Pinpoint the cell where the given text exists, returning its [X, Y] midpoint coordinate. 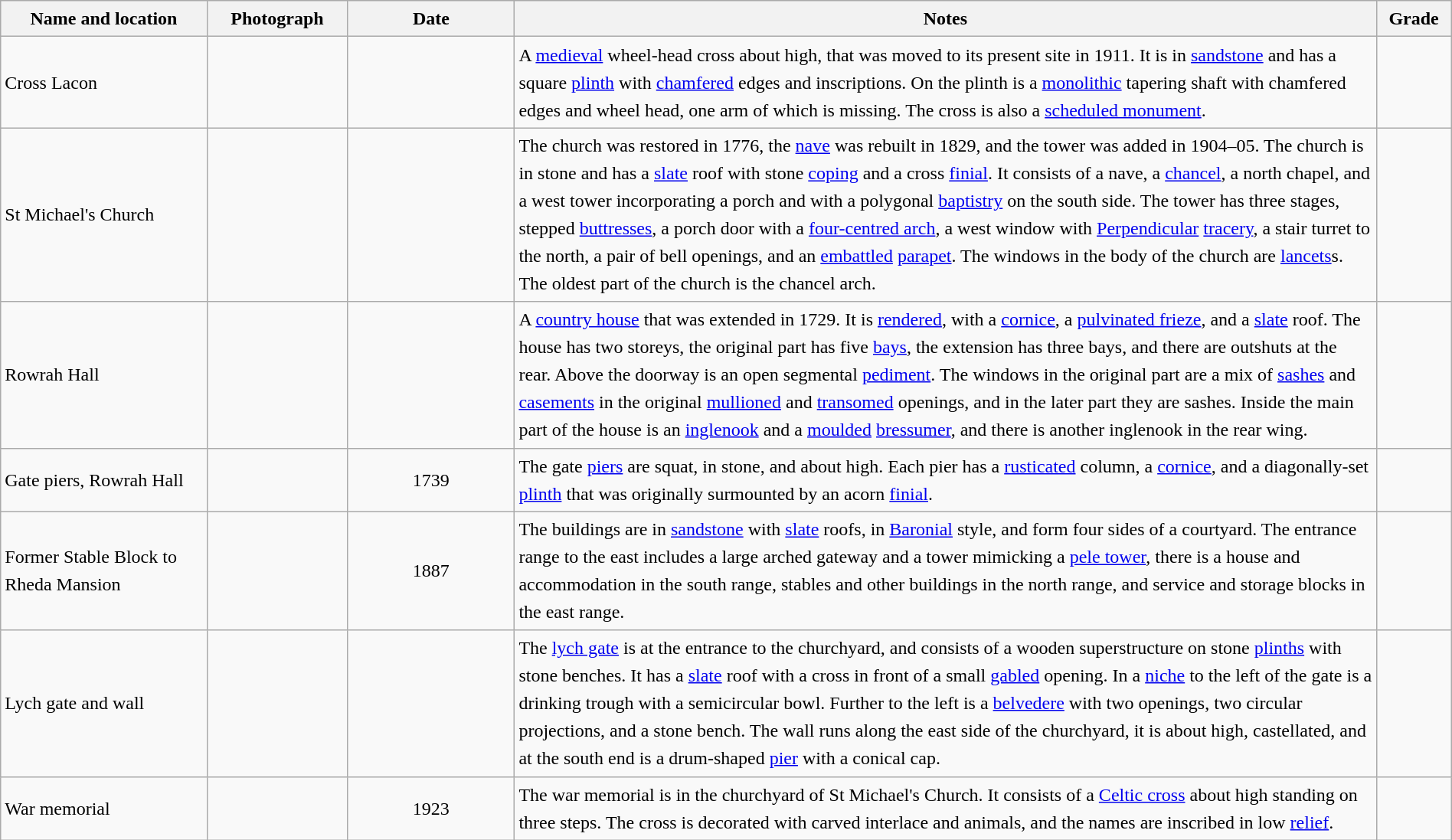
Date [431, 18]
Name and location [104, 18]
Lych gate and wall [104, 703]
1923 [431, 809]
1887 [431, 571]
Grade [1414, 18]
1739 [431, 479]
Photograph [277, 18]
Gate piers, Rowrah Hall [104, 479]
Cross Lacon [104, 83]
St Michael's Church [104, 214]
Rowrah Hall [104, 375]
Notes [945, 18]
Former Stable Block to Rheda Mansion [104, 571]
War memorial [104, 809]
